Detect which cell encompasses the target text, then output its [X, Y] center coordinate. 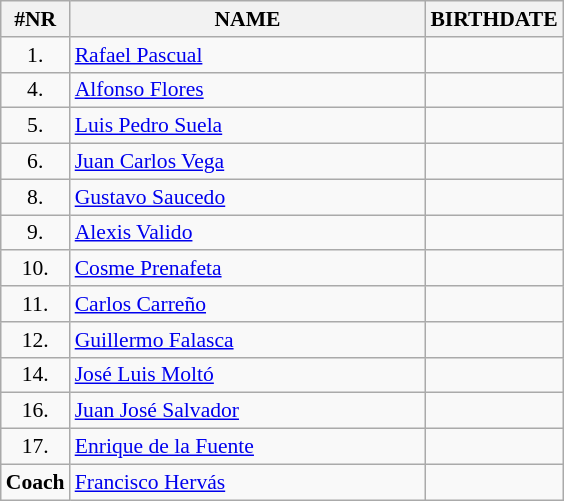
Luis Pedro Suela [248, 126]
Cosme Prenafeta [248, 269]
16. [36, 411]
12. [36, 340]
#NR [36, 19]
10. [36, 269]
Carlos Carreño [248, 304]
Coach [36, 482]
6. [36, 162]
Alexis Valido [248, 233]
José Luis Moltó [248, 375]
11. [36, 304]
Gustavo Saucedo [248, 197]
Alfonso Flores [248, 90]
Francisco Hervás [248, 482]
9. [36, 233]
4. [36, 90]
BIRTHDATE [494, 19]
8. [36, 197]
Rafael Pascual [248, 55]
Juan Carlos Vega [248, 162]
1. [36, 55]
Juan José Salvador [248, 411]
Enrique de la Fuente [248, 447]
14. [36, 375]
17. [36, 447]
Guillermo Falasca [248, 340]
NAME [248, 19]
5. [36, 126]
